Output the (x, y) coordinate of the center of the cell containing the given text.  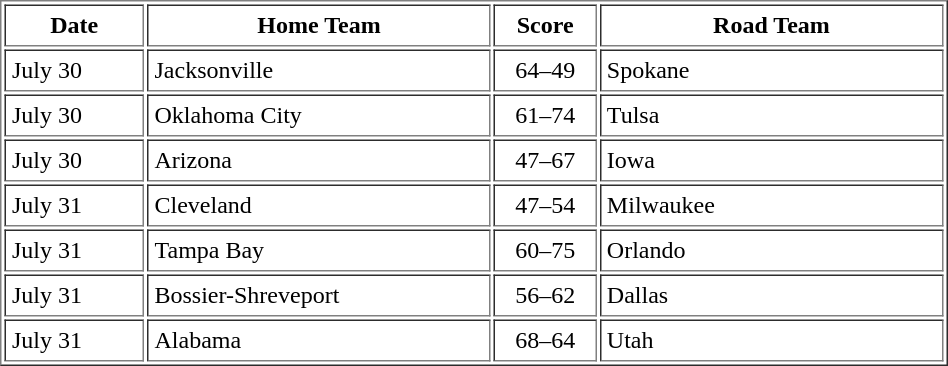
56–62 (545, 295)
Arizona (319, 161)
Date (74, 25)
Milwaukee (771, 205)
Dallas (771, 295)
Jacksonville (319, 71)
Cleveland (319, 205)
Bossier-Shreveport (319, 295)
Oklahoma City (319, 115)
Home Team (319, 25)
61–74 (545, 115)
Spokane (771, 71)
68–64 (545, 341)
Score (545, 25)
Tampa Bay (319, 251)
47–67 (545, 161)
60–75 (545, 251)
47–54 (545, 205)
Orlando (771, 251)
Tulsa (771, 115)
Alabama (319, 341)
64–49 (545, 71)
Road Team (771, 25)
Iowa (771, 161)
Utah (771, 341)
